Return [x, y] of the center of cell containing provided text 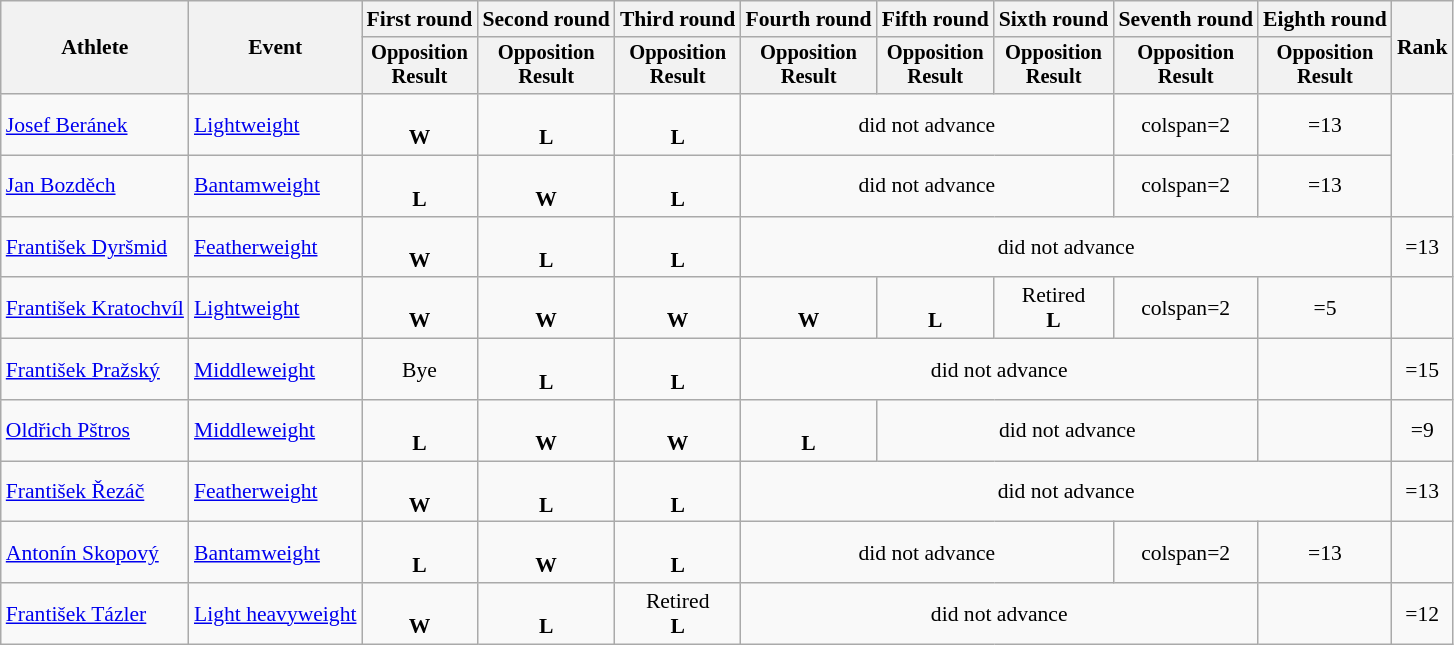
Rank [1422, 48]
=5 [1325, 308]
Athlete [95, 48]
Josef Beránek [95, 124]
Antonín Skopový [95, 552]
Second round [546, 19]
Event [276, 48]
František Tázler [95, 614]
František Dyršmid [95, 248]
Fourth round [808, 19]
Fifth round [936, 19]
František Kratochvíl [95, 308]
First round [420, 19]
Eighth round [1325, 19]
Seventh round [1186, 19]
František Řezáč [95, 492]
Bye [420, 370]
=15 [1422, 370]
Light heavyweight [276, 614]
Jan Bozděch [95, 186]
=9 [1422, 430]
František Pražský [95, 370]
Third round [678, 19]
=12 [1422, 614]
Oldřich Pštros [95, 430]
Sixth round [1054, 19]
